Determine the (X, Y) coordinate at the center of the cell enclosing the given text.  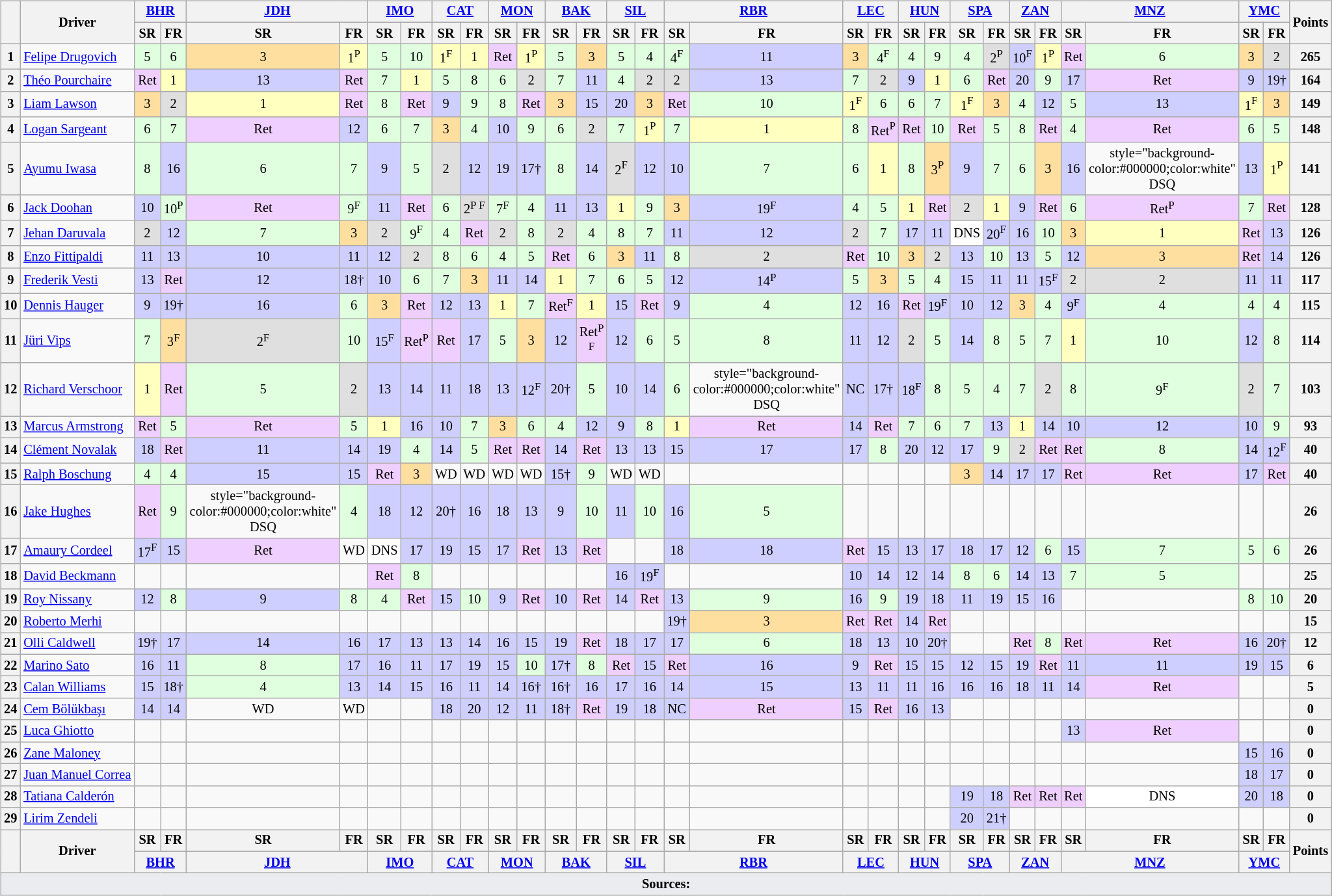
149 (1311, 104)
141 (1311, 168)
Ralph Boschung (77, 474)
Frederik Vesti (77, 281)
Jüri Vips (77, 341)
Dennis Hauger (77, 306)
Logan Sargeant (77, 130)
15† (561, 474)
103 (1311, 389)
David Beckmann (77, 576)
128 (1311, 208)
148 (1311, 130)
7F (503, 208)
18F (912, 389)
Juan Manuel Correa (77, 775)
20F (996, 233)
Roberto Merhi (77, 622)
10P (174, 208)
Enzo Fittipaldi (77, 257)
Tatiana Calderón (77, 797)
2P F (474, 208)
Marcus Armstrong (77, 427)
17F (147, 550)
Calan Williams (77, 687)
Richard Verschoor (77, 389)
Jehan Daruvala (77, 233)
Jack Doohan (77, 208)
Amaury Cordeel (77, 550)
Jake Hughes (77, 512)
Clément Novalak (77, 450)
RetF (561, 306)
Sources: (666, 884)
Lirim Zendeli (77, 819)
23 (10, 687)
28 (10, 797)
93 (1311, 427)
10F (1022, 57)
2P (996, 57)
24 (10, 709)
Luca Ghiotto (77, 731)
117 (1311, 281)
Liam Lawson (77, 104)
27 (10, 775)
Cem Bölükbaşı (77, 709)
RetP F (592, 341)
115 (1311, 306)
114 (1311, 341)
265 (1311, 57)
Olli Caldwell (77, 644)
22 (10, 665)
Zane Maloney (77, 753)
3F (174, 341)
164 (1311, 81)
14P (766, 281)
Théo Pourchaire (77, 81)
21 (10, 644)
Ayumu Iwasa (77, 168)
Roy Nissany (77, 600)
29 (10, 819)
21† (996, 819)
Felipe Drugovich (77, 57)
Marino Sato (77, 665)
3P (937, 168)
